Extract the (X, Y) coordinate from the center of the cell holding the provided text.  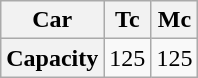
Capacity (52, 58)
Mc (174, 20)
Tc (128, 20)
Car (52, 20)
